Output the [X, Y] coordinate of the center of the cell containing the given text.  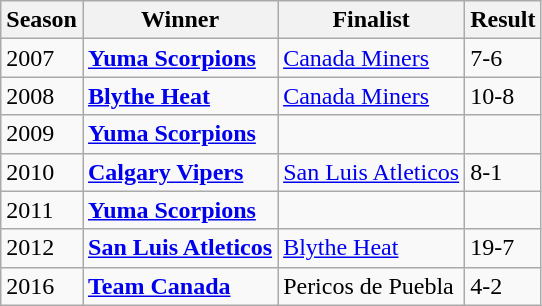
8-1 [503, 172]
2011 [42, 210]
2009 [42, 134]
2016 [42, 286]
2008 [42, 96]
2007 [42, 58]
7-6 [503, 58]
19-7 [503, 248]
Team Canada [180, 286]
Calgary Vipers [180, 172]
Season [42, 20]
2010 [42, 172]
Pericos de Puebla [372, 286]
2012 [42, 248]
4-2 [503, 286]
Result [503, 20]
Finalist [372, 20]
10-8 [503, 96]
Winner [180, 20]
